Search for the cell housing the specified text and yield its [X, Y] center coordinate. 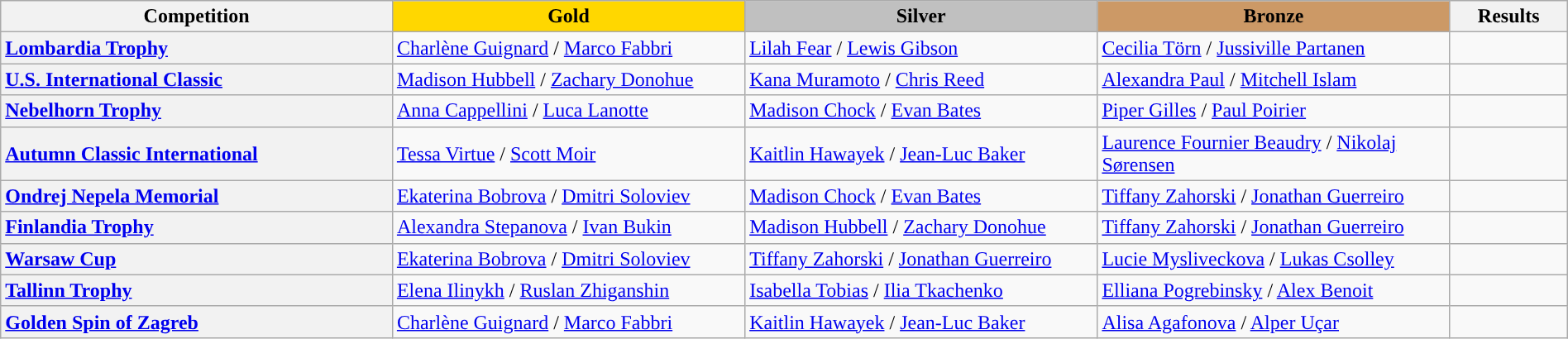
Lilah Fear / Lewis Gibson [921, 48]
Autumn Classic International [197, 154]
Results [1508, 17]
Alisa Agafonova / Alper Uçar [1274, 322]
Golden Spin of Zagreb [197, 322]
Tessa Virtue / Scott Moir [568, 154]
Finlandia Trophy [197, 227]
Anna Cappellini / Luca Lanotte [568, 111]
Elliana Pogrebinsky / Alex Benoit [1274, 290]
Tallinn Trophy [197, 290]
Alexandra Stepanova / Ivan Bukin [568, 227]
Laurence Fournier Beaudry / Nikolaj Sørensen [1274, 154]
Kana Muramoto / Chris Reed [921, 79]
Lucie Mysliveckova / Lukas Csolley [1274, 259]
Competition [197, 17]
Bronze [1274, 17]
U.S. International Classic [197, 79]
Cecilia Törn / Jussiville Partanen [1274, 48]
Gold [568, 17]
Warsaw Cup [197, 259]
Elena Ilinykh / Ruslan Zhiganshin [568, 290]
Piper Gilles / Paul Poirier [1274, 111]
Alexandra Paul / Mitchell Islam [1274, 79]
Lombardia Trophy [197, 48]
Ondrej Nepela Memorial [197, 196]
Isabella Tobias / Ilia Tkachenko [921, 290]
Silver [921, 17]
Nebelhorn Trophy [197, 111]
